Capture the cell that displays the provided text and extract its (X, Y) central coordinate. 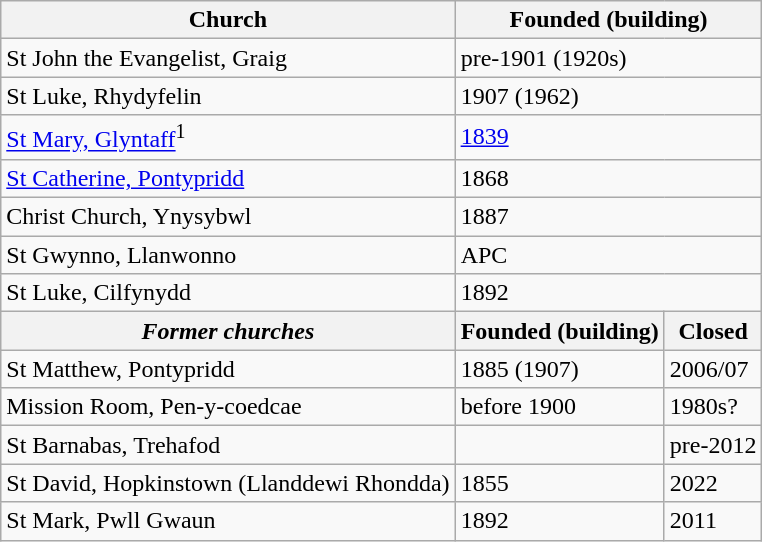
St Catherine, Pontypridd (228, 178)
Mission Room, Pen-y-coedcae (228, 407)
St Matthew, Pontypridd (228, 369)
2022 (713, 483)
St Luke, Rhydyfelin (228, 96)
St David, Hopkinstown (Llanddewi Rhondda) (228, 483)
Church (228, 20)
1980s? (713, 407)
St Mark, Pwll Gwaun (228, 521)
Closed (713, 331)
1868 (608, 178)
1907 (1962) (608, 96)
before 1900 (560, 407)
St Gwynno, Llanwonno (228, 255)
pre-1901 (1920s) (608, 58)
St Mary, Glyntaff1 (228, 138)
2011 (713, 521)
St Luke, Cilfynydd (228, 293)
Christ Church, Ynysybwl (228, 217)
2006/07 (713, 369)
1885 (1907) (560, 369)
APC (608, 255)
St Barnabas, Trehafod (228, 445)
Former churches (228, 331)
1855 (560, 483)
1839 (608, 138)
1887 (608, 217)
St John the Evangelist, Graig (228, 58)
pre-2012 (713, 445)
